Return [X, Y] of the center of cell containing provided text 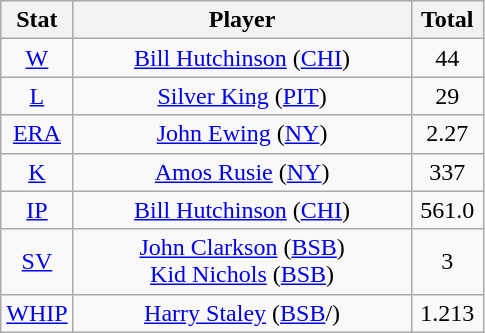
3 [447, 262]
SV [37, 262]
2.27 [447, 134]
ERA [37, 134]
K [37, 172]
337 [447, 172]
L [37, 96]
29 [447, 96]
IP [37, 210]
Silver King (PIT) [242, 96]
WHIP [37, 313]
Harry Staley (BSB/) [242, 313]
W [37, 58]
Stat [37, 20]
John Clarkson (BSB)Kid Nichols (BSB) [242, 262]
561.0 [447, 210]
John Ewing (NY) [242, 134]
Total [447, 20]
Amos Rusie (NY) [242, 172]
1.213 [447, 313]
Player [242, 20]
44 [447, 58]
